Pinpoint the cell where the given text exists, returning its (x, y) midpoint coordinate. 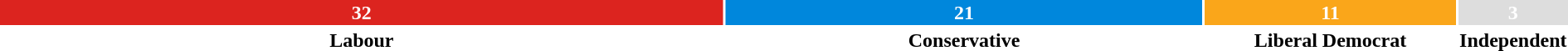
32 (362, 13)
21 (964, 13)
11 (1330, 13)
3 (1513, 13)
